From the cell containing the given text, extract its center point as (X, Y) coordinate. 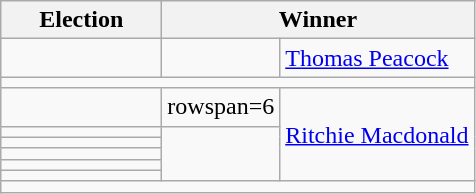
Thomas Peacock (377, 58)
rowspan=6 (221, 107)
Ritchie Macdonald (377, 134)
Winner (318, 20)
Election (82, 20)
